Determine the [x, y] coordinate at the center of the cell enclosing the given text.  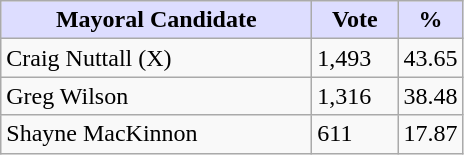
Mayoral Candidate [156, 20]
1,316 [355, 96]
Greg Wilson [156, 96]
Craig Nuttall (X) [156, 58]
611 [355, 134]
Shayne MacKinnon [156, 134]
43.65 [430, 58]
38.48 [430, 96]
% [430, 20]
Vote [355, 20]
17.87 [430, 134]
1,493 [355, 58]
